Scan for the cell matching the given text and deliver its (x, y) coordinate at center. 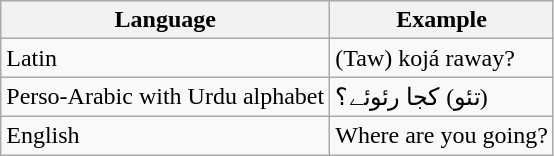
(Taw) kojá raway? (442, 58)
Perso-Arabic with Urdu alphabet (166, 97)
English (166, 135)
Language (166, 20)
Latin (166, 58)
Example (442, 20)
تئو) کجا رئوئے؟) (442, 97)
Where are you going? (442, 135)
